Extract the [x, y] coordinate from the center of the cell holding the provided text.  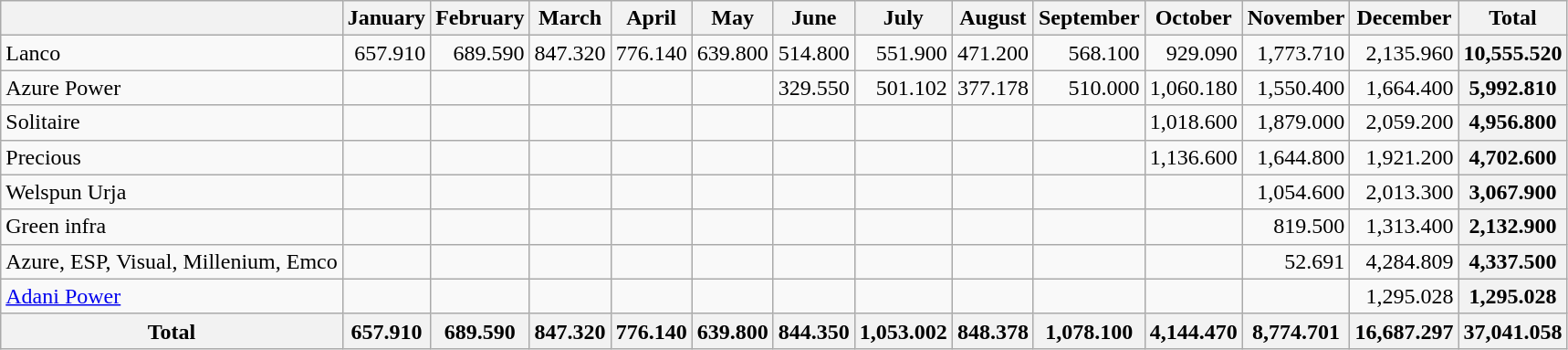
1,078.100 [1089, 331]
March [570, 18]
2,132.900 [1513, 227]
1,018.600 [1194, 122]
1,053.002 [904, 331]
501.102 [904, 88]
4,144.470 [1194, 331]
471.200 [993, 53]
June [814, 18]
1,313.400 [1404, 227]
8,774.701 [1296, 331]
5,992.810 [1513, 88]
4,956.800 [1513, 122]
February [480, 18]
4,284.809 [1404, 261]
November [1296, 18]
844.350 [814, 331]
329.550 [814, 88]
2,013.300 [1404, 192]
4,337.500 [1513, 261]
510.000 [1089, 88]
September [1089, 18]
Green infra [172, 227]
Azure Power [172, 88]
Precious [172, 157]
Solitaire [172, 122]
1,921.200 [1404, 157]
1,060.180 [1194, 88]
January [386, 18]
2,135.960 [1404, 53]
10,555.520 [1513, 53]
819.500 [1296, 227]
37,041.058 [1513, 331]
848.378 [993, 331]
Azure, ESP, Visual, Millenium, Emco [172, 261]
August [993, 18]
1,550.400 [1296, 88]
568.100 [1089, 53]
551.900 [904, 53]
52.691 [1296, 261]
Adani Power [172, 296]
2,059.200 [1404, 122]
16,687.297 [1404, 331]
929.090 [1194, 53]
3,067.900 [1513, 192]
December [1404, 18]
1,054.600 [1296, 192]
377.178 [993, 88]
514.800 [814, 53]
April [652, 18]
October [1194, 18]
May [732, 18]
1,879.000 [1296, 122]
1,773.710 [1296, 53]
1,644.800 [1296, 157]
1,136.600 [1194, 157]
1,664.400 [1404, 88]
Welspun Urja [172, 192]
4,702.600 [1513, 157]
Lanco [172, 53]
July [904, 18]
